For the text-containing cell, return its midpoint in (x, y) coordinate format. 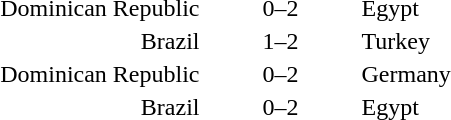
0–2 (280, 74)
1–2 (280, 41)
